Return the [x, y] coordinate for the center point of the cell that contains the specified text.  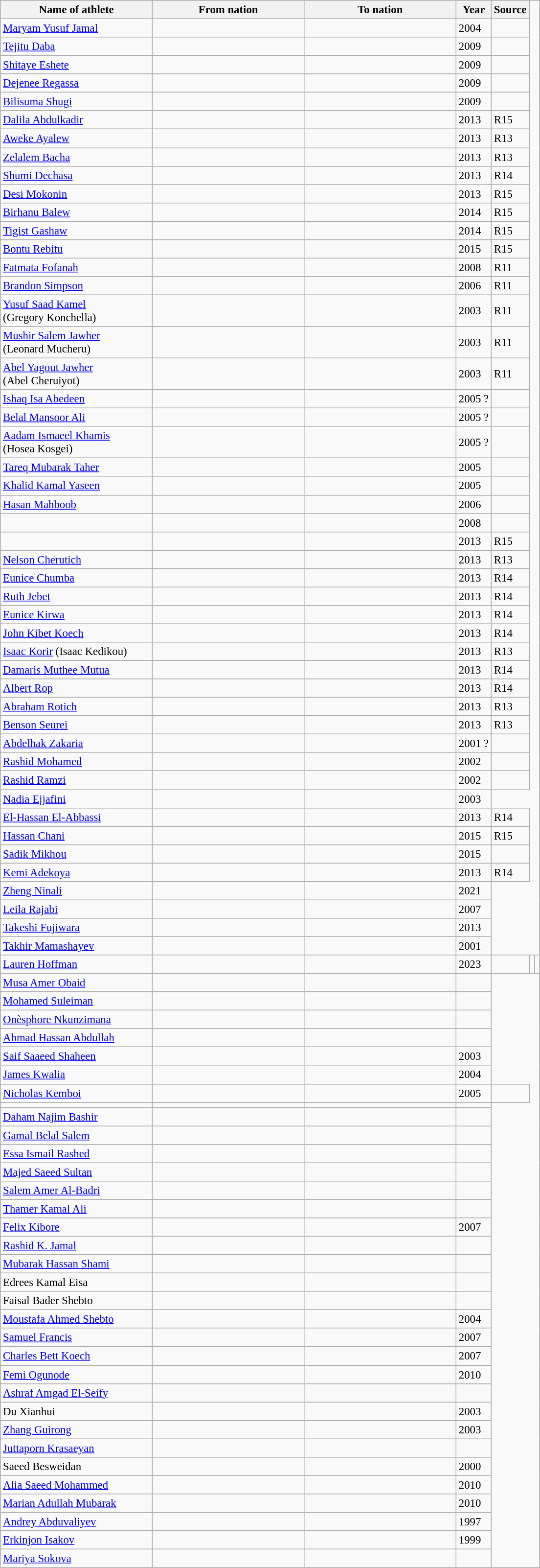
Brandon Simpson [76, 286]
Nicholas Kemboi [76, 1093]
Onèsphore Nkunzimana [76, 1020]
1997 [474, 1521]
Sadik Mikhou [76, 854]
Femi Ogunode [76, 1375]
Andrey Abduvaliyev [76, 1521]
Year [474, 10]
Hasan Mahboob [76, 504]
Mubarak Hassan Shami [76, 1264]
2021 [474, 891]
Belal Mansoor Ali [76, 418]
Kemi Adekoya [76, 872]
Lauren Hoffman [76, 964]
Takhir Mamashayev [76, 946]
Abdelhak Zakaria [76, 744]
Birhanu Balew [76, 212]
Albert Rop [76, 688]
Faisal Bader Shebto [76, 1301]
Maryam Yusuf Jamal [76, 28]
Desi Mokonin [76, 194]
Nadia Ejjafini [76, 799]
Abraham Rotich [76, 707]
Eunice Chumba [76, 578]
Benson Seurei [76, 725]
Mohamed Suleiman [76, 1001]
Dejenee Regassa [76, 83]
Ahmad Hassan Abdullah [76, 1038]
Du Xianhui [76, 1411]
Damaris Muthee Mutua [76, 670]
Marian Adullah Mubarak [76, 1503]
Shumi Dechasa [76, 175]
Ashraf Amgad El-Seify [76, 1393]
Tareq Mubarak Taher [76, 468]
James Kwalia [76, 1075]
Rashid K. Jamal [76, 1246]
Mariya Sokova [76, 1559]
Fatmata Fofanah [76, 267]
2023 [474, 964]
Saif Saaeed Shaheen [76, 1056]
Edrees Kamal Eisa [76, 1283]
Alia Saeed Mohammed [76, 1485]
Bontu Rebitu [76, 249]
Salem Amer Al-Badri [76, 1191]
2001 [474, 946]
Aweke Ayalew [76, 139]
From nation [228, 10]
Eunice Kirwa [76, 615]
Rashid Ramzi [76, 780]
Zheng Ninali [76, 891]
Moustafa Ahmed Shebto [76, 1319]
Juttaporn Krasaeyan [76, 1448]
Daham Najim Bashir [76, 1117]
Felix Kibore [76, 1227]
2000 [474, 1467]
Mushir Salem Jawher(Leonard Mucheru) [76, 343]
Tigist Gashaw [76, 231]
Leila Rajabi [76, 909]
Name of athlete [76, 10]
Charles Bett Koech [76, 1356]
Shitaye Eshete [76, 65]
Zelalem Bacha [76, 157]
Ishaq Isa Abedeen [76, 399]
John Kibet Koech [76, 633]
To nation [381, 10]
Ruth Jebet [76, 596]
Tejitu Daba [76, 47]
Dalila Abdulkadir [76, 120]
Essa Ismail Rashed [76, 1154]
Yusuf Saad Kamel(Gregory Konchella) [76, 310]
1999 [474, 1540]
Khalid Kamal Yaseen [76, 486]
Gamal Belal Salem [76, 1135]
Source [511, 10]
2001 ? [474, 744]
Majed Saeed Sultan [76, 1172]
Erkinjon Isakov [76, 1540]
Musa Amer Obaid [76, 983]
Thamer Kamal Ali [76, 1209]
Isaac Korir (Isaac Kedikou) [76, 652]
Abel Yagout Jawher(Abel Cheruiyot) [76, 374]
Zhang Guirong [76, 1429]
Samuel Francis [76, 1338]
Hassan Chani [76, 836]
El-Hassan El-Abbassi [76, 817]
Saeed Besweidan [76, 1467]
Bilisuma Shugi [76, 102]
Rashid Mohamed [76, 762]
Takeshi Fujiwara [76, 928]
Nelson Cherutich [76, 560]
Aadam Ismaeel Khamis(Hosea Kosgei) [76, 443]
